Scan for the cell matching the given text and deliver its [x, y] coordinate at center. 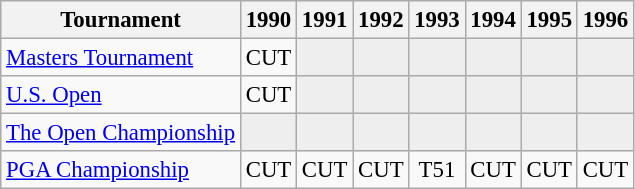
Tournament [121, 20]
Masters Tournament [121, 58]
1992 [381, 20]
T51 [437, 170]
The Open Championship [121, 133]
1995 [549, 20]
1994 [493, 20]
PGA Championship [121, 170]
U.S. Open [121, 95]
1990 [268, 20]
1996 [605, 20]
1993 [437, 20]
1991 [325, 20]
